Detect which cell encompasses the target text, then output its [x, y] center coordinate. 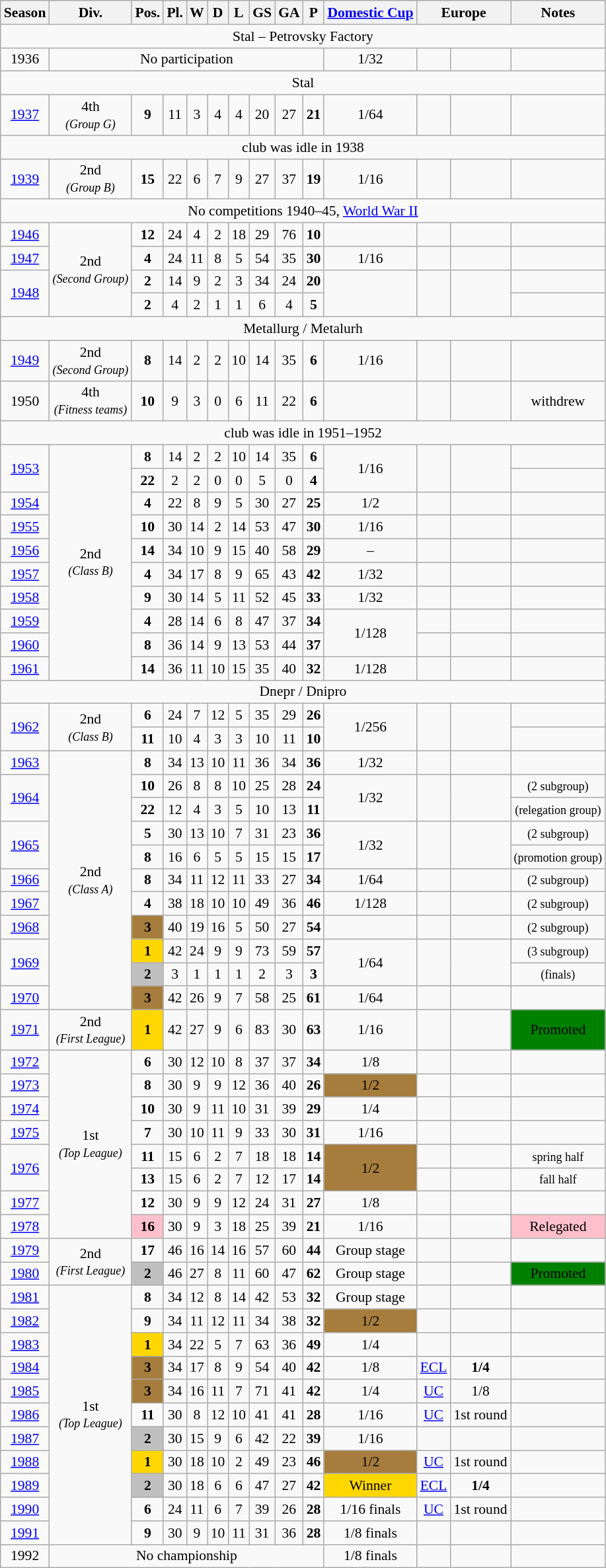
No participation [186, 59]
1985 [25, 1392]
1962 [25, 727]
1964 [25, 798]
1953 [25, 468]
1/256 [370, 727]
1978 [25, 1227]
1982 [25, 1321]
1989 [25, 1486]
fall half [558, 1179]
45 [289, 598]
1965 [25, 844]
1980 [25, 1274]
Stal – Petrovsky Factory [303, 36]
1936 [25, 59]
1979 [25, 1250]
Dnepr / Dnipro [303, 692]
Domestic Cup [370, 13]
Winner [370, 1486]
1960 [25, 645]
Season [25, 13]
65 [262, 574]
1971 [25, 1029]
1948 [25, 293]
Notes [558, 13]
1968 [25, 928]
1/16 finals [370, 1509]
1986 [25, 1415]
83 [262, 1029]
1966 [25, 880]
spring half [558, 1156]
W [197, 13]
1991 [25, 1533]
52 [262, 598]
GA [289, 13]
1959 [25, 622]
59 [289, 951]
1988 [25, 1462]
No championship [186, 1556]
1957 [25, 574]
1955 [25, 527]
Div. [90, 13]
1963 [25, 763]
62 [314, 1274]
withdrew [558, 400]
1950 [25, 400]
1992 [25, 1556]
Pos. [147, 13]
1954 [25, 504]
Metallurg / Metalurh [303, 329]
Stal [303, 83]
D [218, 13]
4th(Fitness teams) [90, 400]
1974 [25, 1109]
(promotion group) [558, 857]
4th(Group G) [90, 115]
61 [314, 998]
2nd(Class A) [90, 880]
76 [289, 235]
GS [262, 13]
1967 [25, 904]
(3 subgroup) [558, 951]
1969 [25, 962]
1983 [25, 1345]
(finals) [558, 975]
73 [262, 951]
(relegation group) [558, 810]
1973 [25, 1086]
1981 [25, 1298]
Pl. [174, 13]
1975 [25, 1133]
1972 [25, 1062]
1990 [25, 1509]
1949 [25, 361]
L [239, 13]
– [370, 551]
1939 [25, 178]
1987 [25, 1438]
43 [289, 574]
1937 [25, 115]
71 [262, 1392]
1976 [25, 1168]
50 [262, 928]
Relegated [558, 1227]
club was idle in 1951–1952 [303, 433]
1947 [25, 258]
1984 [25, 1368]
2nd(Group B) [90, 178]
1958 [25, 598]
Europe [464, 13]
1946 [25, 235]
1970 [25, 998]
1977 [25, 1203]
No competitions 1940–45, World War II [303, 211]
1961 [25, 669]
1956 [25, 551]
club was idle in 1938 [303, 147]
P [314, 13]
